Determine the (x, y) coordinate at the center of the cell enclosing the given text.  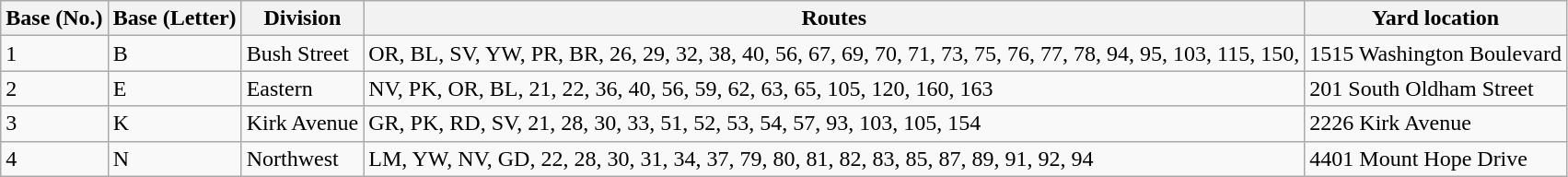
Kirk Avenue (302, 124)
Division (302, 18)
K (175, 124)
Routes (834, 18)
Base (No.) (54, 18)
NV, PK, OR, BL, 21, 22, 36, 40, 56, 59, 62, 63, 65, 105, 120, 160, 163 (834, 88)
2226 Kirk Avenue (1436, 124)
Eastern (302, 88)
Yard location (1436, 18)
B (175, 53)
E (175, 88)
4401 Mount Hope Drive (1436, 159)
N (175, 159)
1 (54, 53)
3 (54, 124)
2 (54, 88)
1515 Washington Boulevard (1436, 53)
Northwest (302, 159)
4 (54, 159)
201 South Oldham Street (1436, 88)
Base (Letter) (175, 18)
GR, PK, RD, SV, 21, 28, 30, 33, 51, 52, 53, 54, 57, 93, 103, 105, 154 (834, 124)
Bush Street (302, 53)
OR, BL, SV, YW, PR, BR, 26, 29, 32, 38, 40, 56, 67, 69, 70, 71, 73, 75, 76, 77, 78, 94, 95, 103, 115, 150, (834, 53)
LM, YW, NV, GD, 22, 28, 30, 31, 34, 37, 79, 80, 81, 82, 83, 85, 87, 89, 91, 92, 94 (834, 159)
